Capture the cell that displays the provided text and extract its (X, Y) central coordinate. 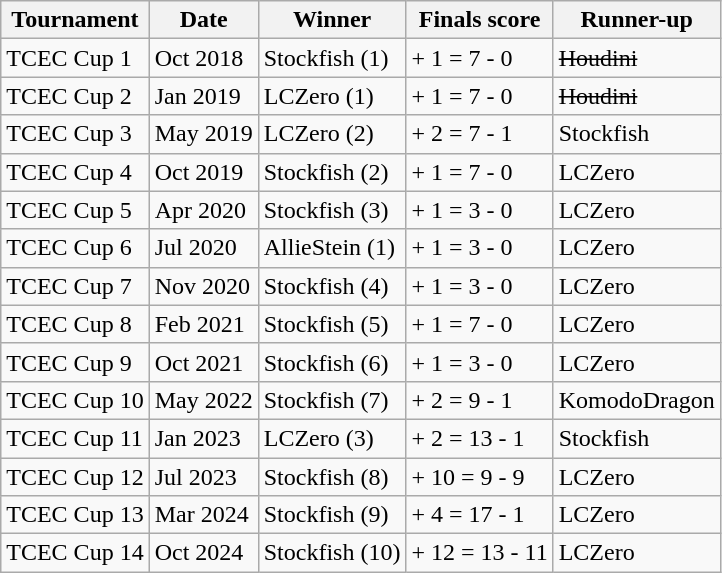
Tournament (75, 20)
TCEC Cup 9 (75, 362)
Date (204, 20)
TCEC Cup 2 (75, 96)
KomodoDragon (636, 400)
Jul 2020 (204, 248)
Oct 2021 (204, 362)
Jul 2023 (204, 477)
TCEC Cup 1 (75, 58)
+ 4 = 17 - 1 (480, 515)
+ 2 = 7 - 1 (480, 134)
+ 2 = 13 - 1 (480, 438)
Runner-up (636, 20)
Oct 2019 (204, 172)
Stockfish (7) (332, 400)
Stockfish (5) (332, 324)
May 2022 (204, 400)
Stockfish (10) (332, 553)
TCEC Cup 6 (75, 248)
Finals score (480, 20)
Stockfish (3) (332, 210)
Jan 2023 (204, 438)
TCEC Cup 4 (75, 172)
LCZero (2) (332, 134)
+ 2 = 9 - 1 (480, 400)
Feb 2021 (204, 324)
Stockfish (6) (332, 362)
TCEC Cup 13 (75, 515)
TCEC Cup 10 (75, 400)
Winner (332, 20)
+ 10 = 9 - 9 (480, 477)
TCEC Cup 11 (75, 438)
TCEC Cup 5 (75, 210)
LCZero (1) (332, 96)
TCEC Cup 14 (75, 553)
Stockfish (1) (332, 58)
Mar 2024 (204, 515)
Nov 2020 (204, 286)
TCEC Cup 3 (75, 134)
TCEC Cup 12 (75, 477)
Oct 2018 (204, 58)
Stockfish (2) (332, 172)
Oct 2024 (204, 553)
Stockfish (4) (332, 286)
+ 12 = 13 - 11 (480, 553)
Stockfish (9) (332, 515)
Stockfish (8) (332, 477)
TCEC Cup 8 (75, 324)
May 2019 (204, 134)
AllieStein (1) (332, 248)
LCZero (3) (332, 438)
TCEC Cup 7 (75, 286)
Jan 2019 (204, 96)
Apr 2020 (204, 210)
